Determine the [X, Y] coordinate at the center of the cell enclosing the given text.  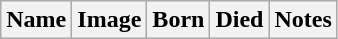
Born [178, 20]
Died [240, 20]
Name [36, 20]
Notes [303, 20]
Image [110, 20]
